Locate the cell with the specified text and output its (x, y) center coordinate. 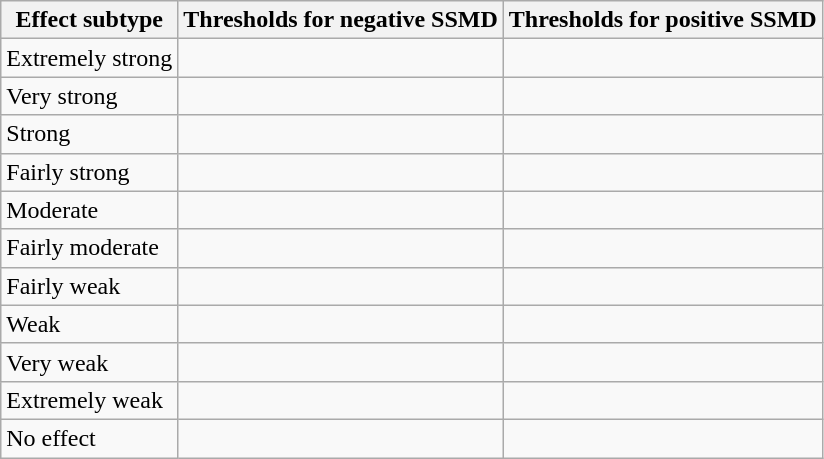
Thresholds for positive SSMD (662, 20)
Weak (90, 324)
Fairly moderate (90, 248)
Fairly weak (90, 286)
Very strong (90, 96)
Strong (90, 134)
Thresholds for negative SSMD (341, 20)
Very weak (90, 362)
Extremely weak (90, 400)
Extremely strong (90, 58)
Fairly strong (90, 172)
No effect (90, 438)
Moderate (90, 210)
Effect subtype (90, 20)
